Provide the [x, y] coordinate of the cell's center where the given text is located.  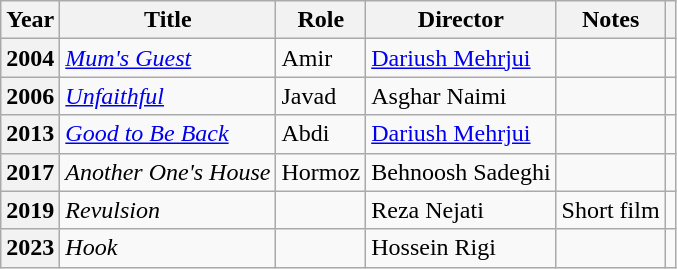
Notes [610, 20]
Behnoosh Sadeghi [461, 172]
Unfaithful [168, 96]
Hook [168, 248]
2023 [30, 248]
2013 [30, 134]
Amir [321, 58]
2017 [30, 172]
Title [168, 20]
Director [461, 20]
Short film [610, 210]
2019 [30, 210]
Good to Be Back [168, 134]
2006 [30, 96]
Asghar Naimi [461, 96]
Hossein Rigi [461, 248]
Javad [321, 96]
Abdi [321, 134]
Year [30, 20]
Revulsion [168, 210]
Mum's Guest [168, 58]
Role [321, 20]
Hormoz [321, 172]
2004 [30, 58]
Reza Nejati [461, 210]
Another One's House [168, 172]
